Output the (x, y) coordinate of the center of the cell containing the given text.  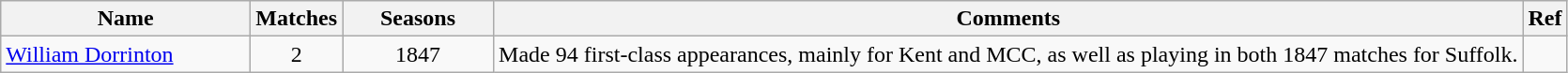
Comments (1008, 19)
2 (297, 54)
Seasons (419, 19)
Name (126, 19)
Ref (1545, 19)
William Dorrinton (126, 54)
1847 (419, 54)
Made 94 first-class appearances, mainly for Kent and MCC, as well as playing in both 1847 matches for Suffolk. (1008, 54)
Matches (297, 19)
